Provide the [x, y] coordinate of the cell's center where the given text is located.  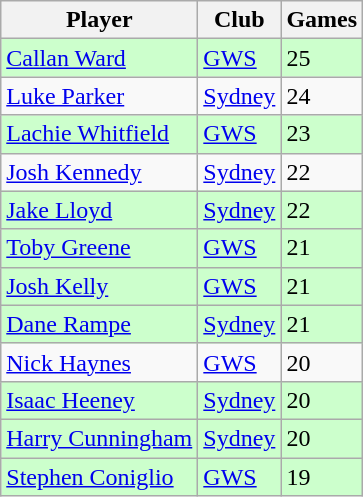
19 [322, 477]
Harry Cunningham [100, 438]
24 [322, 96]
Lachie Whitfield [100, 134]
Stephen Coniglio [100, 477]
Games [322, 20]
Dane Rampe [100, 324]
Josh Kennedy [100, 172]
Luke Parker [100, 96]
Isaac Heeney [100, 400]
Toby Greene [100, 248]
Jake Lloyd [100, 210]
Club [240, 20]
23 [322, 134]
Josh Kelly [100, 286]
Nick Haynes [100, 362]
25 [322, 58]
Callan Ward [100, 58]
Player [100, 20]
